Provide the (X, Y) coordinate of the cell's center where the given text is located.  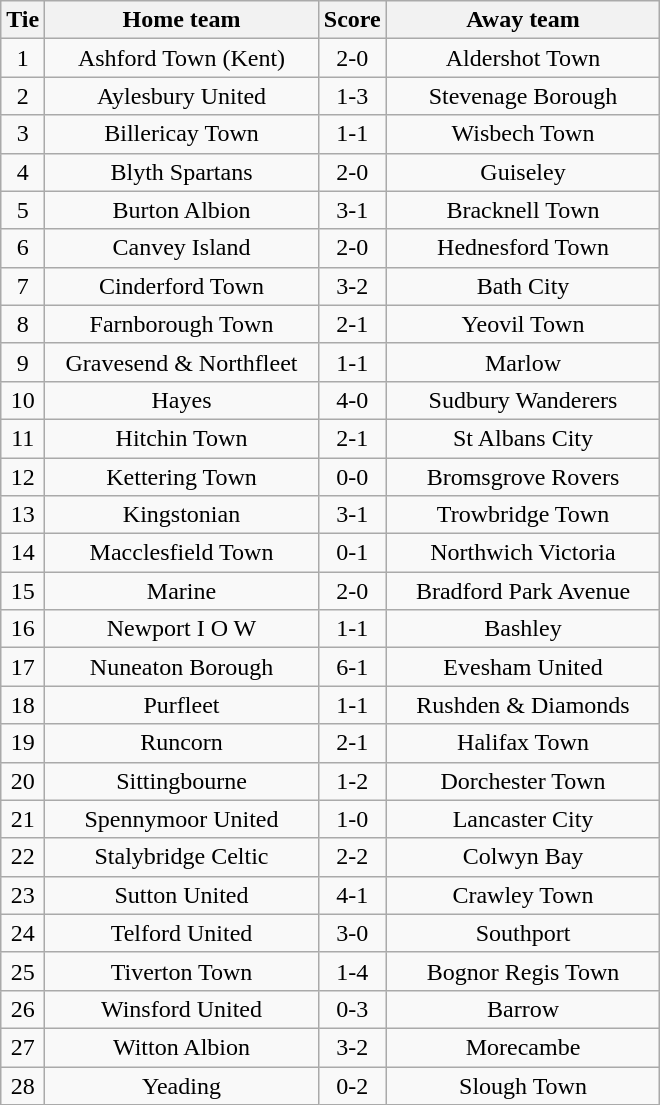
Tiverton Town (182, 971)
5 (23, 210)
13 (23, 515)
Yeading (182, 1085)
St Albans City (523, 438)
Canvey Island (182, 248)
4 (23, 172)
28 (23, 1085)
Bath City (523, 286)
15 (23, 591)
Bromsgrove Rovers (523, 477)
8 (23, 324)
Blyth Spartans (182, 172)
6 (23, 248)
Barrow (523, 1009)
24 (23, 933)
7 (23, 286)
Ashford Town (Kent) (182, 58)
17 (23, 667)
Morecambe (523, 1047)
Halifax Town (523, 743)
Hayes (182, 400)
4-0 (352, 400)
2 (23, 96)
Lancaster City (523, 819)
1-3 (352, 96)
25 (23, 971)
Crawley Town (523, 895)
Billericay Town (182, 134)
3-0 (352, 933)
1-2 (352, 781)
1-4 (352, 971)
16 (23, 629)
Kettering Town (182, 477)
0-3 (352, 1009)
Marine (182, 591)
Macclesfield Town (182, 553)
27 (23, 1047)
Winsford United (182, 1009)
Colwyn Bay (523, 857)
20 (23, 781)
Spennymoor United (182, 819)
Telford United (182, 933)
Stevenage Borough (523, 96)
1-0 (352, 819)
6-1 (352, 667)
Newport I O W (182, 629)
Away team (523, 20)
19 (23, 743)
2-2 (352, 857)
Rushden & Diamonds (523, 705)
Burton Albion (182, 210)
Purfleet (182, 705)
0-1 (352, 553)
Wisbech Town (523, 134)
Stalybridge Celtic (182, 857)
Cinderford Town (182, 286)
4-1 (352, 895)
Hitchin Town (182, 438)
Sutton United (182, 895)
Home team (182, 20)
Evesham United (523, 667)
Sittingbourne (182, 781)
Aldershot Town (523, 58)
21 (23, 819)
Yeovil Town (523, 324)
Bognor Regis Town (523, 971)
Kingstonian (182, 515)
Nuneaton Borough (182, 667)
Tie (23, 20)
Aylesbury United (182, 96)
12 (23, 477)
0-2 (352, 1085)
14 (23, 553)
0-0 (352, 477)
Bashley (523, 629)
23 (23, 895)
Slough Town (523, 1085)
11 (23, 438)
Bradford Park Avenue (523, 591)
Marlow (523, 362)
Dorchester Town (523, 781)
9 (23, 362)
22 (23, 857)
Sudbury Wanderers (523, 400)
Southport (523, 933)
3 (23, 134)
Gravesend & Northfleet (182, 362)
Runcorn (182, 743)
1 (23, 58)
Hednesford Town (523, 248)
Farnborough Town (182, 324)
Bracknell Town (523, 210)
10 (23, 400)
Score (352, 20)
Trowbridge Town (523, 515)
18 (23, 705)
Witton Albion (182, 1047)
Northwich Victoria (523, 553)
Guiseley (523, 172)
26 (23, 1009)
